Return the (x, y) coordinate for the center point of the cell that contains the specified text.  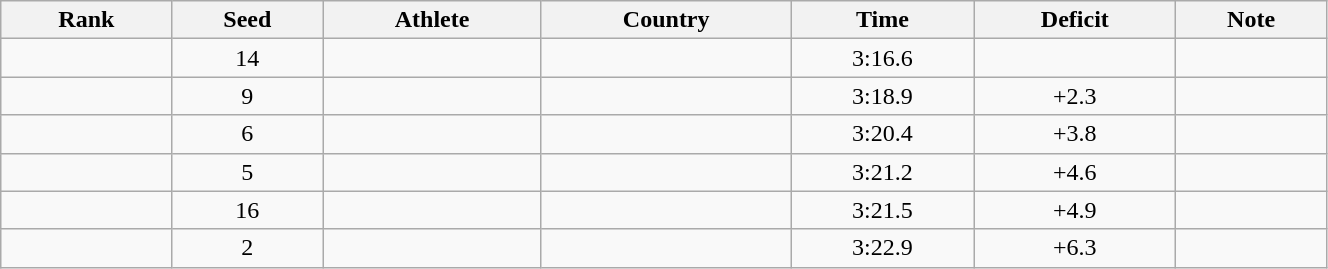
Rank (86, 20)
+2.3 (1075, 96)
Note (1252, 20)
+6.3 (1075, 248)
+4.6 (1075, 172)
3:22.9 (882, 248)
Athlete (432, 20)
+4.9 (1075, 210)
5 (248, 172)
Seed (248, 20)
3:21.2 (882, 172)
14 (248, 58)
3:20.4 (882, 134)
2 (248, 248)
9 (248, 96)
Country (666, 20)
Deficit (1075, 20)
16 (248, 210)
3:21.5 (882, 210)
Time (882, 20)
6 (248, 134)
3:16.6 (882, 58)
3:18.9 (882, 96)
+3.8 (1075, 134)
